Locate the cell with the specified text and output its [x, y] center coordinate. 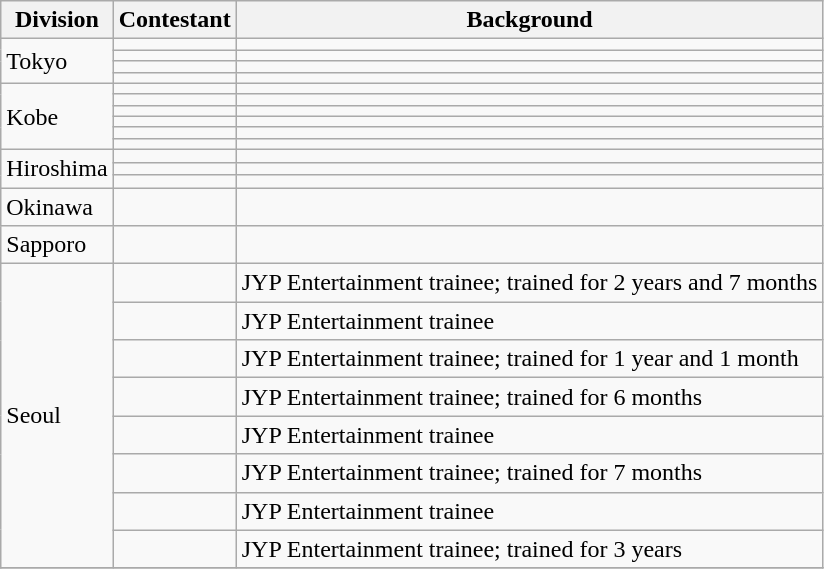
Contestant [174, 20]
JYP Entertainment trainee; trained for 3 years [530, 549]
Tokyo [57, 61]
Division [57, 20]
Okinawa [57, 207]
JYP Entertainment trainee; trained for 6 months [530, 397]
Background [530, 20]
Hiroshima [57, 168]
JYP Entertainment trainee; trained for 2 years and 7 months [530, 283]
JYP Entertainment trainee; trained for 7 months [530, 473]
JYP Entertainment trainee; trained for 1 year and 1 month [530, 359]
Seoul [57, 416]
Kobe [57, 116]
Sapporo [57, 245]
